Output the (X, Y) coordinate of the center of the cell containing the given text.  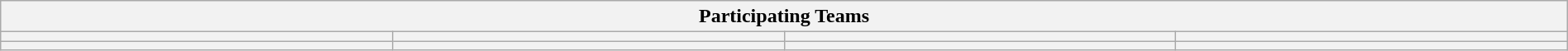
Participating Teams (784, 16)
